For the text-containing cell, return its midpoint in [x, y] coordinate format. 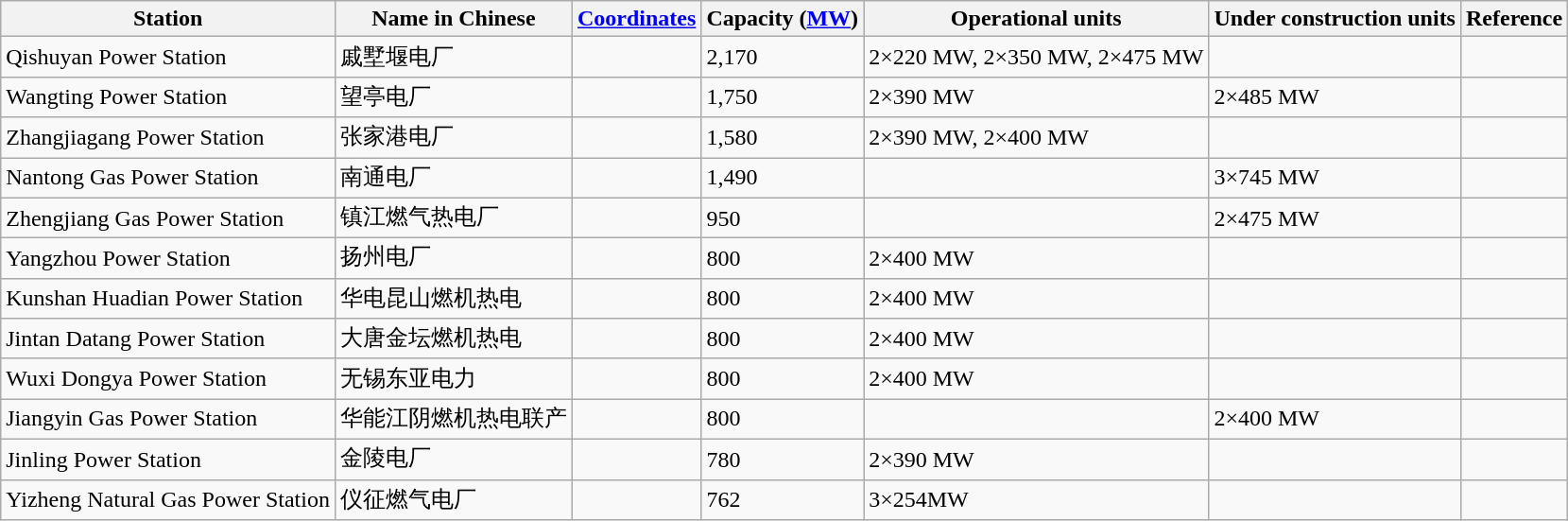
Zhengjiang Gas Power Station [168, 217]
Jiangyin Gas Power Station [168, 420]
Yangzhou Power Station [168, 259]
Coordinates [636, 19]
2×485 MW [1335, 96]
Kunshan Huadian Power Station [168, 299]
镇江燃气热电厂 [454, 217]
张家港电厂 [454, 138]
Operational units [1036, 19]
1,580 [783, 138]
扬州电厂 [454, 259]
Station [168, 19]
Reference [1514, 19]
Nantong Gas Power Station [168, 178]
仪征燃气电厂 [454, 499]
762 [783, 499]
3×254MW [1036, 499]
戚墅堰电厂 [454, 57]
Wangting Power Station [168, 96]
望亭电厂 [454, 96]
南通电厂 [454, 178]
780 [783, 460]
Capacity (MW) [783, 19]
2×390 MW, 2×400 MW [1036, 138]
2×220 MW, 2×350 MW, 2×475 MW [1036, 57]
金陵电厂 [454, 460]
大唐金坛燃机热电 [454, 339]
950 [783, 217]
无锡东亚电力 [454, 378]
Wuxi Dongya Power Station [168, 378]
Jinling Power Station [168, 460]
华电昆山燃机热电 [454, 299]
Under construction units [1335, 19]
3×745 MW [1335, 178]
1,490 [783, 178]
Name in Chinese [454, 19]
Yizheng Natural Gas Power Station [168, 499]
2,170 [783, 57]
Jintan Datang Power Station [168, 339]
华能江阴燃机热电联产 [454, 420]
2×475 MW [1335, 217]
Qishuyan Power Station [168, 57]
Zhangjiagang Power Station [168, 138]
1,750 [783, 96]
